Capture the cell that displays the provided text and extract its (X, Y) central coordinate. 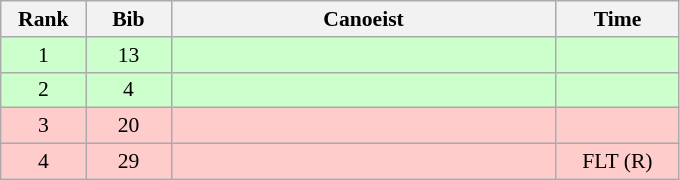
3 (44, 126)
Rank (44, 19)
Time (618, 19)
29 (128, 162)
20 (128, 126)
1 (44, 55)
13 (128, 55)
Canoeist (364, 19)
FLT (R) (618, 162)
Bib (128, 19)
2 (44, 90)
